Return the [x, y] coordinate for the center point of the cell that contains the specified text.  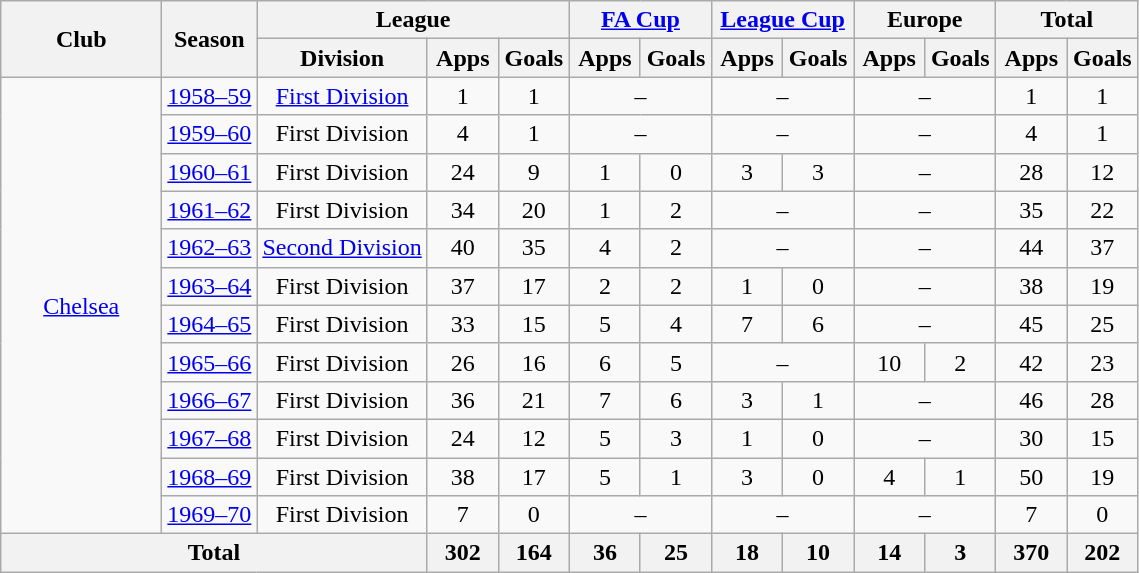
1962–63 [210, 248]
League Cup [783, 20]
22 [1102, 210]
44 [1032, 248]
Europe [925, 20]
1958–59 [210, 96]
1966–67 [210, 400]
30 [1032, 438]
1959–60 [210, 134]
40 [462, 248]
370 [1032, 553]
9 [534, 172]
Season [210, 39]
1968–69 [210, 477]
Division [342, 58]
46 [1032, 400]
16 [534, 362]
164 [534, 553]
1960–61 [210, 172]
42 [1032, 362]
1967–68 [210, 438]
14 [890, 553]
23 [1102, 362]
1963–64 [210, 286]
302 [462, 553]
20 [534, 210]
33 [462, 324]
Club [82, 39]
21 [534, 400]
League [414, 20]
34 [462, 210]
202 [1102, 553]
50 [1032, 477]
FA Cup [640, 20]
1969–70 [210, 515]
45 [1032, 324]
26 [462, 362]
1965–66 [210, 362]
Second Division [342, 248]
1961–62 [210, 210]
Chelsea [82, 306]
18 [748, 553]
1964–65 [210, 324]
